Output the [x, y] coordinate of the center of the cell containing the given text.  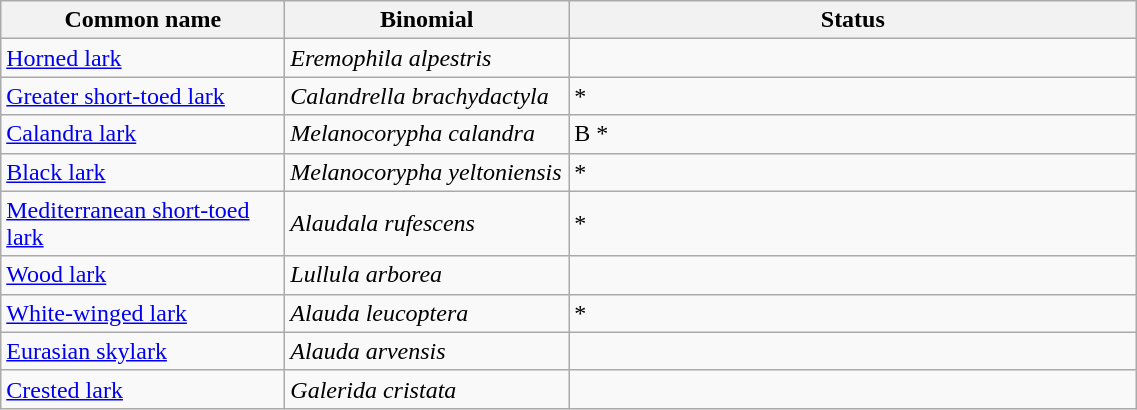
Alaudala rufescens [427, 224]
Lullula arborea [427, 275]
Black lark [143, 172]
Wood lark [143, 275]
Eurasian skylark [143, 351]
B * [853, 134]
Greater short-toed lark [143, 96]
Alauda arvensis [427, 351]
Melanocorypha calandra [427, 134]
Eremophila alpestris [427, 58]
Status [853, 20]
Galerida cristata [427, 389]
Calandra lark [143, 134]
Horned lark [143, 58]
Melanocorypha yeltoniensis [427, 172]
White-winged lark [143, 313]
Crested lark [143, 389]
Common name [143, 20]
Mediterranean short-toed lark [143, 224]
Alauda leucoptera [427, 313]
Calandrella brachydactyla [427, 96]
Binomial [427, 20]
